Capture the cell that displays the provided text and extract its (x, y) central coordinate. 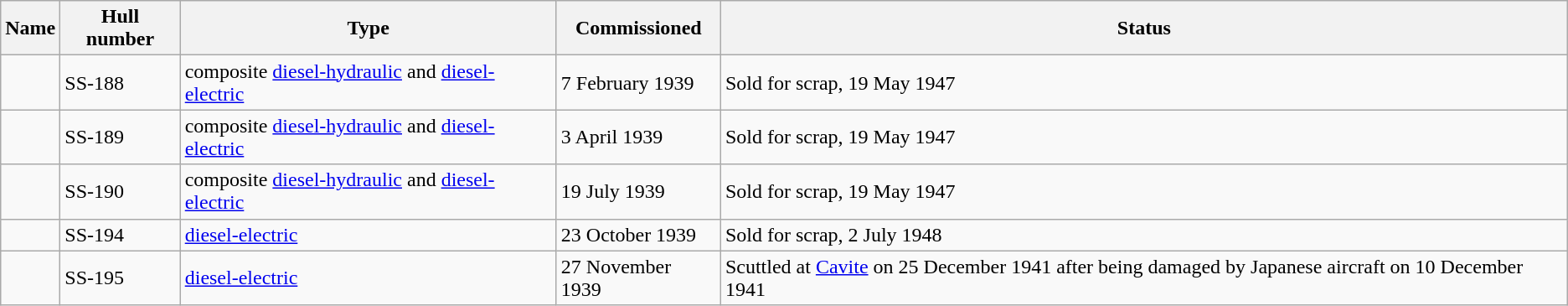
19 July 1939 (638, 191)
SS-188 (121, 82)
23 October 1939 (638, 235)
27 November 1939 (638, 278)
Name (30, 29)
SS-195 (121, 278)
Status (1144, 29)
SS-190 (121, 191)
SS-194 (121, 235)
Hull number (121, 29)
Commissioned (638, 29)
3 April 1939 (638, 137)
Sold for scrap, 2 July 1948 (1144, 235)
7 February 1939 (638, 82)
SS-189 (121, 137)
Scuttled at Cavite on 25 December 1941 after being damaged by Japanese aircraft on 10 December 1941 (1144, 278)
Type (369, 29)
